Return [x, y] of the center of cell containing provided text 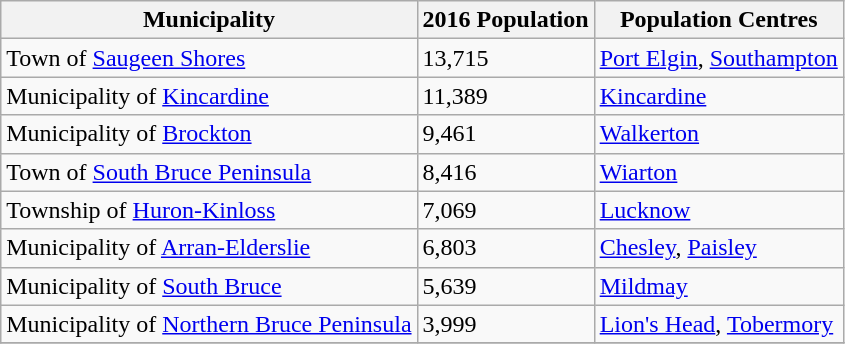
Kincardine [718, 96]
Walkerton [718, 134]
2016 Population [506, 20]
Town of South Bruce Peninsula [209, 172]
8,416 [506, 172]
Chesley, Paisley [718, 248]
Municipality of Brockton [209, 134]
3,999 [506, 324]
Lion's Head, Tobermory [718, 324]
Town of Saugeen Shores [209, 58]
Township of Huron-Kinloss [209, 210]
Wiarton [718, 172]
Port Elgin, Southampton [718, 58]
7,069 [506, 210]
Municipality of South Bruce [209, 286]
11,389 [506, 96]
Municipality [209, 20]
9,461 [506, 134]
Population Centres [718, 20]
Mildmay [718, 286]
13,715 [506, 58]
6,803 [506, 248]
Lucknow [718, 210]
5,639 [506, 286]
Municipality of Arran-Elderslie [209, 248]
Municipality of Kincardine [209, 96]
Municipality of Northern Bruce Peninsula [209, 324]
